Identify which cell holds the provided text, then report its (X, Y) central coordinate. 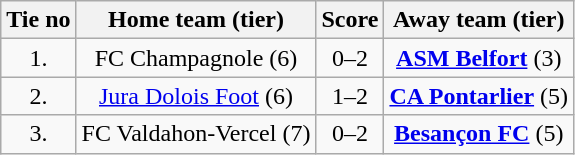
2. (38, 96)
FC Champagnole (6) (196, 58)
Home team (tier) (196, 20)
Tie no (38, 20)
1. (38, 58)
ASM Belfort (3) (479, 58)
CA Pontarlier (5) (479, 96)
Jura Dolois Foot (6) (196, 96)
Score (350, 20)
Besançon FC (5) (479, 134)
1–2 (350, 96)
FC Valdahon-Vercel (7) (196, 134)
Away team (tier) (479, 20)
3. (38, 134)
